For the text-containing cell, return its midpoint in (X, Y) coordinate format. 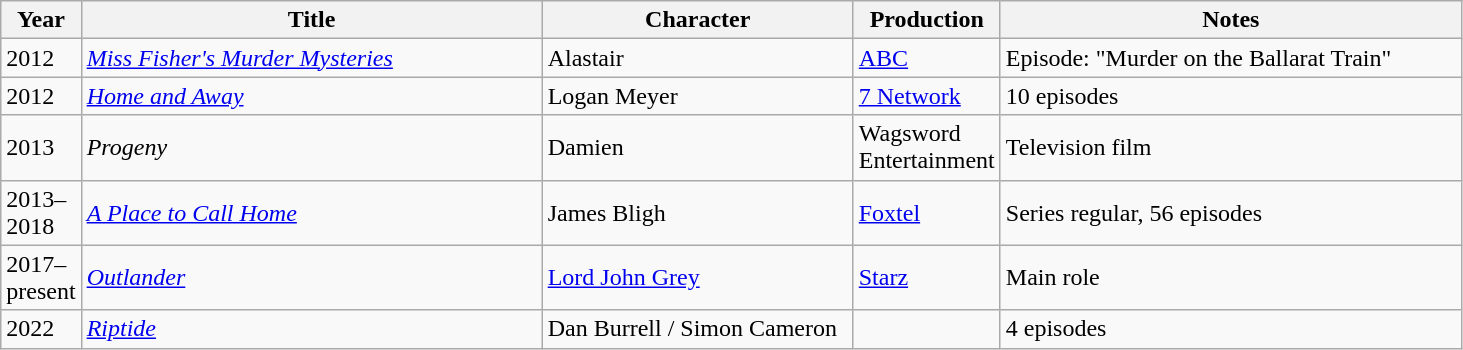
2017–present (41, 278)
Television film (1230, 148)
Damien (698, 148)
James Bligh (698, 212)
A Place to Call Home (312, 212)
Wagsword Entertainment (926, 148)
4 episodes (1230, 329)
Home and Away (312, 96)
Riptide (312, 329)
Starz (926, 278)
Outlander (312, 278)
10 episodes (1230, 96)
Production (926, 20)
2022 (41, 329)
Main role (1230, 278)
Progeny (312, 148)
ABC (926, 58)
Dan Burrell / Simon Cameron (698, 329)
Episode: "Murder on the Ballarat Train" (1230, 58)
Series regular, 56 episodes (1230, 212)
Logan Meyer (698, 96)
Title (312, 20)
Year (41, 20)
7 Network (926, 96)
Alastair (698, 58)
Notes (1230, 20)
2013–2018 (41, 212)
Lord John Grey (698, 278)
Character (698, 20)
2013 (41, 148)
Miss Fisher's Murder Mysteries (312, 58)
Foxtel (926, 212)
